Find where the given text appears and provide that cell's center as [x, y] coordinate. 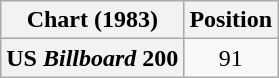
US Billboard 200 [92, 58]
Chart (1983) [92, 20]
Position [231, 20]
91 [231, 58]
